Find where the given text appears and provide that cell's center as (X, Y) coordinate. 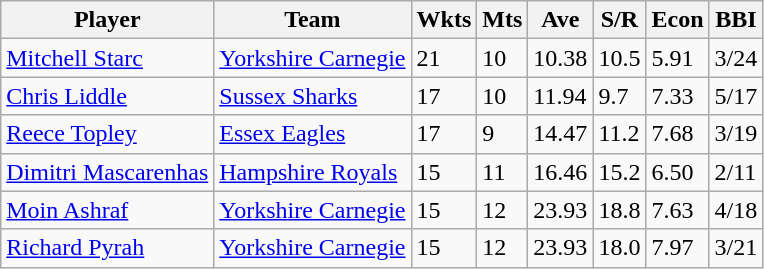
Essex Eagles (312, 134)
7.33 (678, 96)
Chris Liddle (108, 96)
Player (108, 20)
16.46 (560, 172)
Moin Ashraf (108, 210)
3/21 (736, 248)
18.0 (620, 248)
10.38 (560, 58)
7.68 (678, 134)
10.5 (620, 58)
Sussex Sharks (312, 96)
Richard Pyrah (108, 248)
3/19 (736, 134)
S/R (620, 20)
7.63 (678, 210)
Wkts (444, 20)
11.2 (620, 134)
5/17 (736, 96)
11.94 (560, 96)
Hampshire Royals (312, 172)
14.47 (560, 134)
Mts (502, 20)
11 (502, 172)
2/11 (736, 172)
7.97 (678, 248)
9.7 (620, 96)
4/18 (736, 210)
Team (312, 20)
18.8 (620, 210)
Dimitri Mascarenhas (108, 172)
5.91 (678, 58)
3/24 (736, 58)
6.50 (678, 172)
9 (502, 134)
Econ (678, 20)
Reece Topley (108, 134)
Mitchell Starc (108, 58)
21 (444, 58)
Ave (560, 20)
BBI (736, 20)
15.2 (620, 172)
